From the cell containing the given text, extract its center point as (x, y) coordinate. 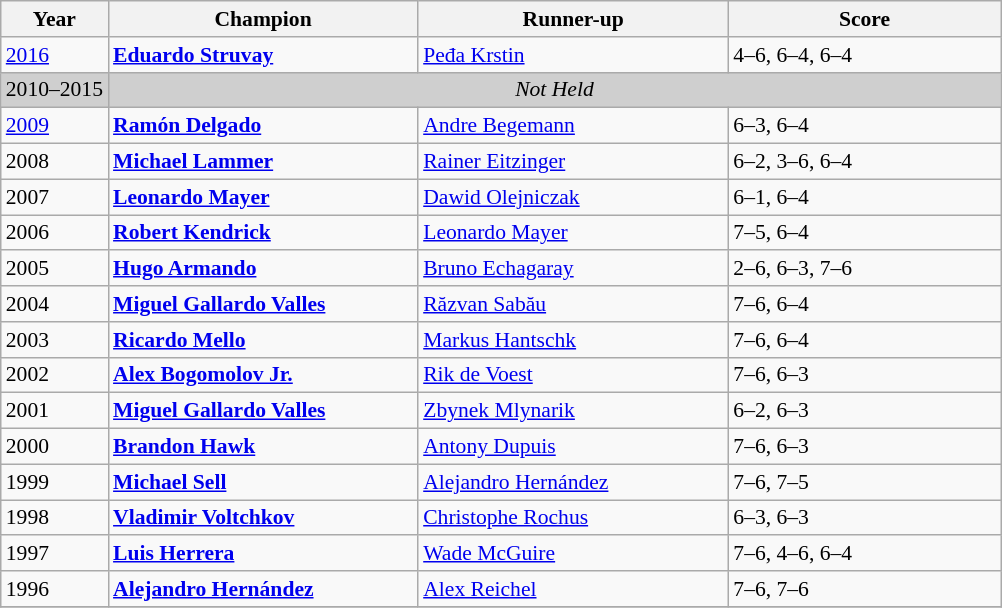
6–1, 6–4 (864, 197)
Christophe Rochus (573, 518)
1996 (54, 589)
2005 (54, 269)
Ricardo Mello (263, 340)
2010–2015 (54, 90)
Runner-up (573, 19)
1997 (54, 554)
Răzvan Sabău (573, 304)
Champion (263, 19)
Dawid Olejniczak (573, 197)
7–6, 4–6, 6–4 (864, 554)
7–6, 7–6 (864, 589)
2000 (54, 447)
2003 (54, 340)
Michael Lammer (263, 162)
2001 (54, 411)
1998 (54, 518)
2002 (54, 375)
Ramón Delgado (263, 126)
2004 (54, 304)
Andre Begemann (573, 126)
Year (54, 19)
2–6, 6–3, 7–6 (864, 269)
Peđa Krstin (573, 55)
7–5, 6–4 (864, 233)
Wade McGuire (573, 554)
6–2, 6–3 (864, 411)
2016 (54, 55)
Rainer Eitzinger (573, 162)
Not Held (554, 90)
Vladimir Voltchkov (263, 518)
Antony Dupuis (573, 447)
Bruno Echagaray (573, 269)
Luis Herrera (263, 554)
Brandon Hawk (263, 447)
6–3, 6–3 (864, 518)
2009 (54, 126)
Alex Reichel (573, 589)
2008 (54, 162)
Robert Kendrick (263, 233)
2007 (54, 197)
Alex Bogomolov Jr. (263, 375)
1999 (54, 482)
4–6, 6–4, 6–4 (864, 55)
2006 (54, 233)
Hugo Armando (263, 269)
Markus Hantschk (573, 340)
7–6, 7–5 (864, 482)
Zbynek Mlynarik (573, 411)
6–2, 3–6, 6–4 (864, 162)
Michael Sell (263, 482)
Rik de Voest (573, 375)
6–3, 6–4 (864, 126)
Eduardo Struvay (263, 55)
Score (864, 19)
